Extract the (x, y) coordinate from the center of the cell holding the provided text.  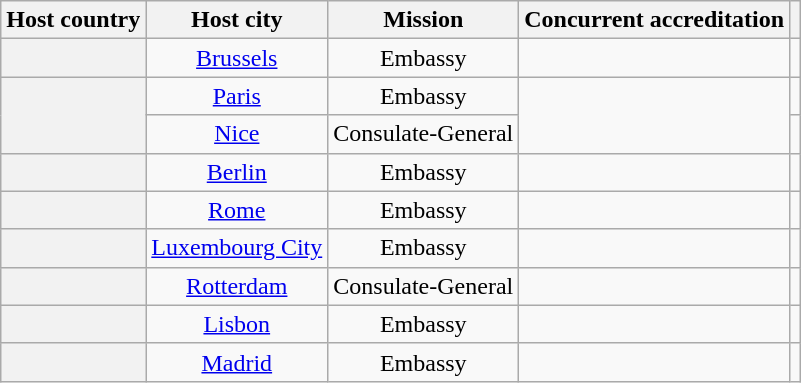
Brussels (237, 58)
Mission (424, 20)
Rotterdam (237, 286)
Lisbon (237, 324)
Madrid (237, 362)
Berlin (237, 172)
Luxembourg City (237, 248)
Host city (237, 20)
Nice (237, 134)
Concurrent accreditation (654, 20)
Rome (237, 210)
Paris (237, 96)
Host country (74, 20)
